Scan for the cell matching the given text and deliver its (X, Y) coordinate at center. 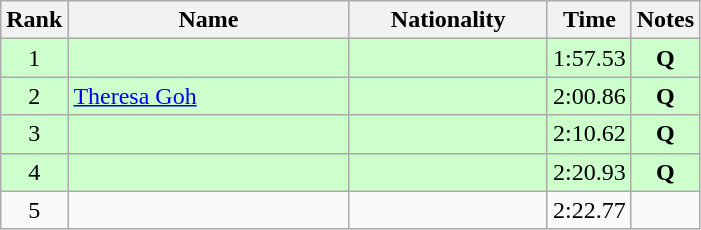
5 (34, 210)
Name (208, 20)
2 (34, 96)
2:00.86 (589, 96)
3 (34, 134)
Nationality (448, 20)
1 (34, 58)
1:57.53 (589, 58)
Rank (34, 20)
2:20.93 (589, 172)
Theresa Goh (208, 96)
4 (34, 172)
Time (589, 20)
2:10.62 (589, 134)
2:22.77 (589, 210)
Notes (665, 20)
